Scan for the cell matching the given text and deliver its (x, y) coordinate at center. 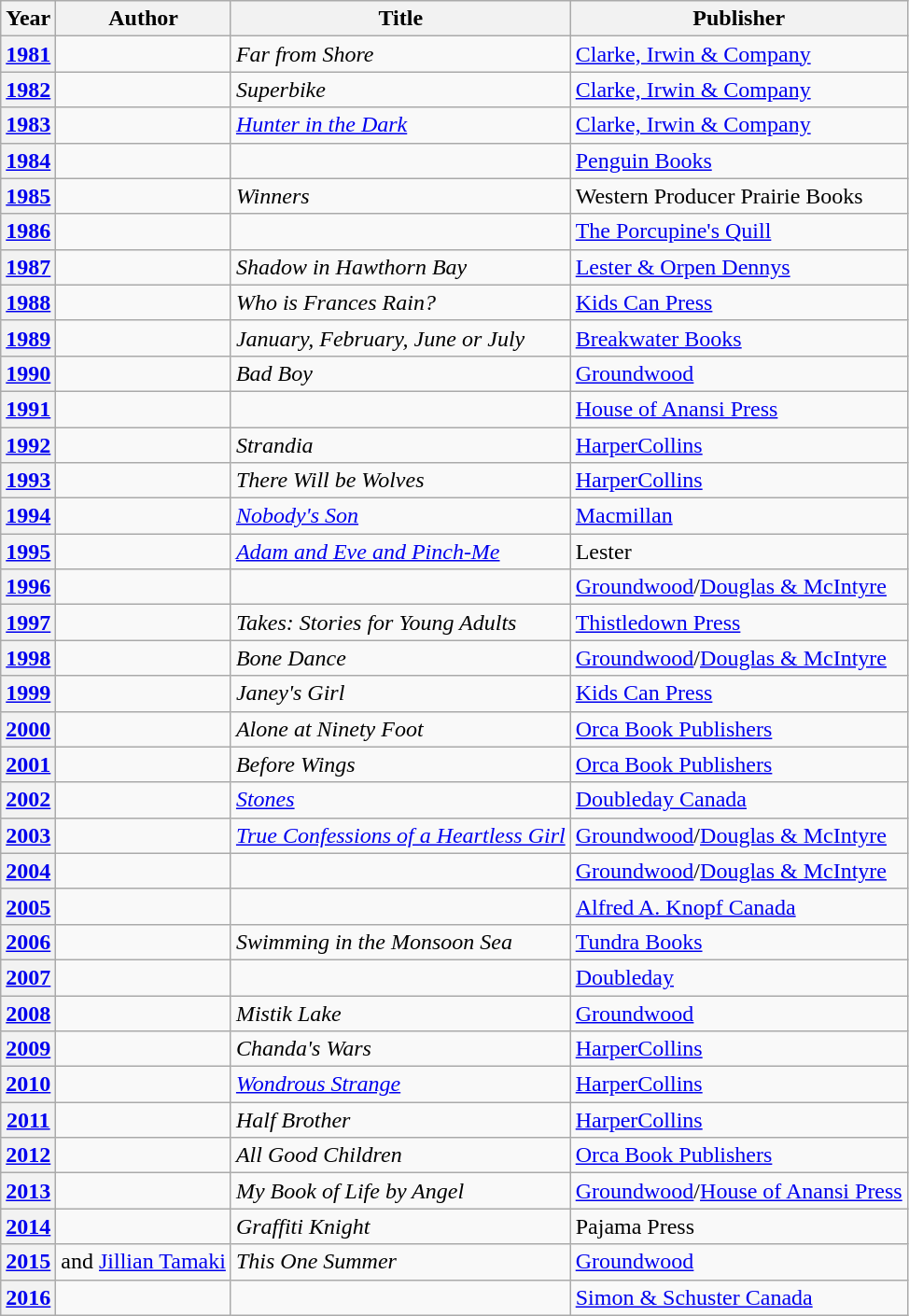
Pajama Press (739, 1226)
1998 (28, 658)
Doubleday Canada (739, 800)
1984 (28, 161)
January, February, June or July (400, 338)
2001 (28, 764)
1994 (28, 516)
1997 (28, 623)
2011 (28, 1120)
2009 (28, 1049)
My Book of Life by Angel (400, 1191)
1982 (28, 90)
Alfred A. Knopf Canada (739, 906)
Publisher (739, 19)
2012 (28, 1155)
Macmillan (739, 516)
Wondrous Strange (400, 1085)
Alone at Ninety Foot (400, 729)
Bad Boy (400, 373)
The Porcupine's Quill (739, 231)
Far from Shore (400, 54)
Simon & Schuster Canada (739, 1297)
Author (144, 19)
Groundwood/House of Anansi Press (739, 1191)
Nobody's Son (400, 516)
Swimming in the Monsoon Sea (400, 942)
Strandia (400, 445)
1992 (28, 445)
1990 (28, 373)
2007 (28, 977)
Superbike (400, 90)
and Jillian Tamaki (144, 1262)
2003 (28, 835)
Western Producer Prairie Books (739, 196)
Janey's Girl (400, 693)
2015 (28, 1262)
1993 (28, 481)
House of Anansi Press (739, 409)
2004 (28, 871)
1995 (28, 552)
1999 (28, 693)
2016 (28, 1297)
1986 (28, 231)
Title (400, 19)
Thistledown Press (739, 623)
All Good Children (400, 1155)
Mistik Lake (400, 1013)
There Will be Wolves (400, 481)
1996 (28, 587)
Who is Frances Rain? (400, 302)
Tundra Books (739, 942)
This One Summer (400, 1262)
2013 (28, 1191)
Lester (739, 552)
Before Wings (400, 764)
1991 (28, 409)
Lester & Orpen Dennys (739, 267)
2000 (28, 729)
2010 (28, 1085)
Year (28, 19)
Adam and Eve and Pinch-Me (400, 552)
True Confessions of a Heartless Girl (400, 835)
Half Brother (400, 1120)
Graffiti Knight (400, 1226)
Chanda's Wars (400, 1049)
2006 (28, 942)
Stones (400, 800)
2008 (28, 1013)
Winners (400, 196)
1985 (28, 196)
Shadow in Hawthorn Bay (400, 267)
Hunter in the Dark (400, 125)
2014 (28, 1226)
Bone Dance (400, 658)
1987 (28, 267)
1989 (28, 338)
Doubleday (739, 977)
Breakwater Books (739, 338)
1981 (28, 54)
Takes: Stories for Young Adults (400, 623)
2005 (28, 906)
1983 (28, 125)
Penguin Books (739, 161)
2002 (28, 800)
1988 (28, 302)
